Provide the [x, y] coordinate of the cell's center where the given text is located.  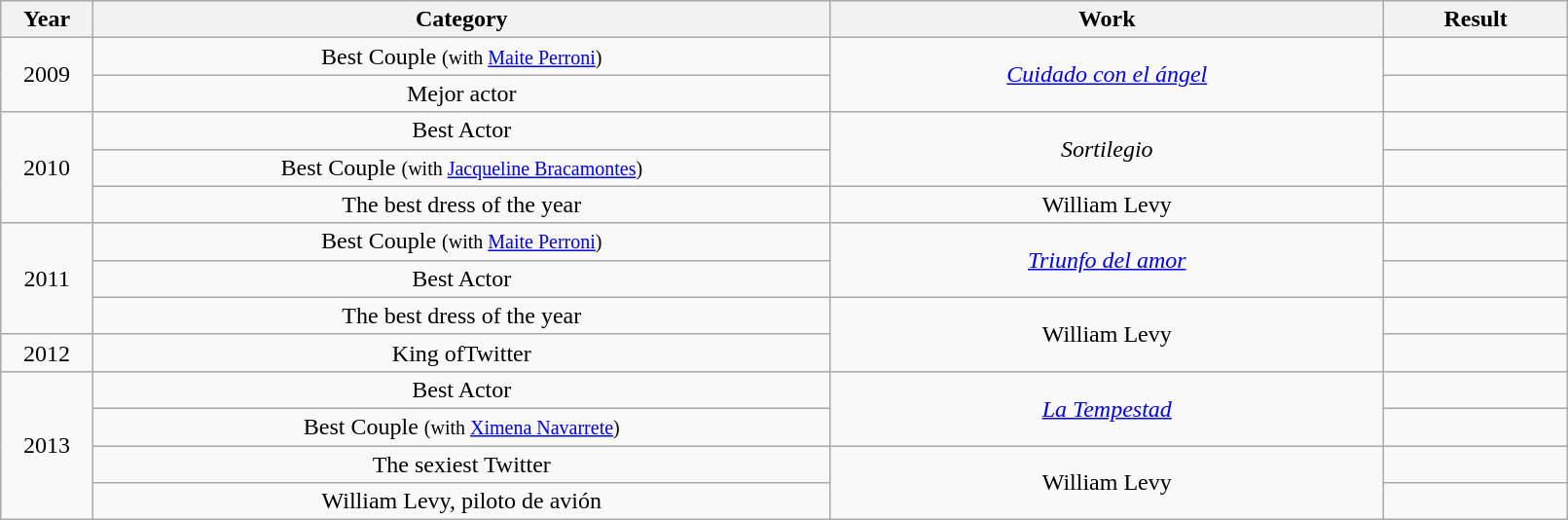
2009 [47, 75]
2013 [47, 445]
Result [1476, 19]
La Tempestad [1107, 408]
William Levy, piloto de avión [461, 501]
2012 [47, 353]
Mejor actor [461, 93]
Best Couple (with Jacqueline Bracamontes) [461, 167]
Work [1107, 19]
The sexiest Twitter [461, 464]
Category [461, 19]
Year [47, 19]
King ofTwitter [461, 353]
2011 [47, 279]
Best Couple (with Ximena Navarrete) [461, 427]
2010 [47, 167]
Triunfo del amor [1107, 260]
Cuidado con el ángel [1107, 75]
Sortilegio [1107, 149]
